Extract the [x, y] coordinate from the center of the cell holding the provided text.  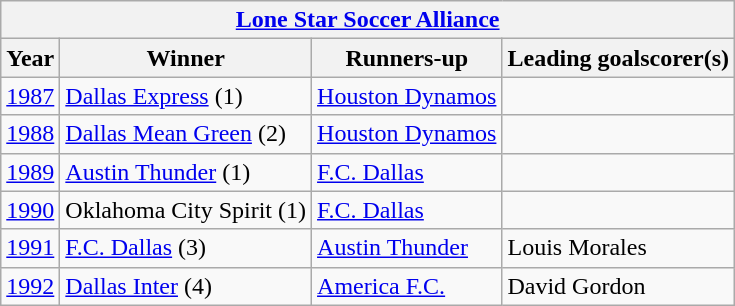
Austin Thunder (1) [186, 172]
Louis Morales [618, 248]
Dallas Express (1) [186, 96]
Austin Thunder [407, 248]
America F.C. [407, 286]
1988 [30, 134]
Oklahoma City Spirit (1) [186, 210]
1987 [30, 96]
1990 [30, 210]
Year [30, 58]
Dallas Mean Green (2) [186, 134]
Dallas Inter (4) [186, 286]
1989 [30, 172]
Lone Star Soccer Alliance [368, 20]
1992 [30, 286]
Winner [186, 58]
1991 [30, 248]
Leading goalscorer(s) [618, 58]
F.C. Dallas (3) [186, 248]
Runners-up [407, 58]
David Gordon [618, 286]
